Locate the cell with the specified text and output its [X, Y] center coordinate. 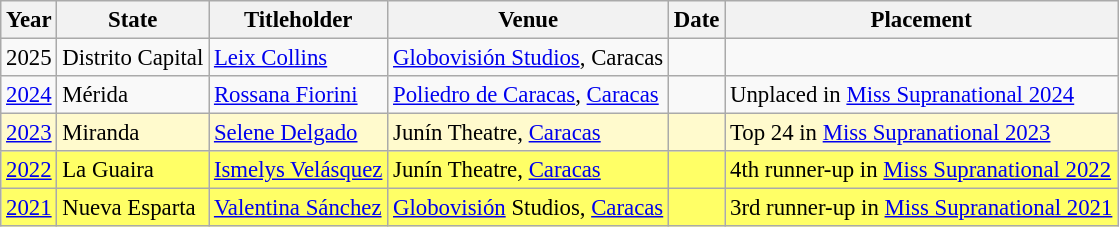
La Guaira [133, 170]
Unplaced in Miss Supranational 2024 [922, 95]
Selene Delgado [298, 133]
Venue [528, 20]
4th runner-up in Miss Supranational 2022 [922, 170]
Titleholder [298, 20]
Distrito Capital [133, 58]
3rd runner-up in Miss Supranational 2021 [922, 208]
Rossana Fiorini [298, 95]
2023 [29, 133]
2022 [29, 170]
2021 [29, 208]
Nueva Esparta [133, 208]
Top 24 in Miss Supranational 2023 [922, 133]
2024 [29, 95]
Poliedro de Caracas, Caracas [528, 95]
Year [29, 20]
Leix Collins [298, 58]
Mérida [133, 95]
Placement [922, 20]
2025 [29, 58]
Ismelys Velásquez [298, 170]
Miranda [133, 133]
State [133, 20]
Valentina Sánchez [298, 208]
Date [697, 20]
